Output the (X, Y) coordinate of the center of the cell containing the given text.  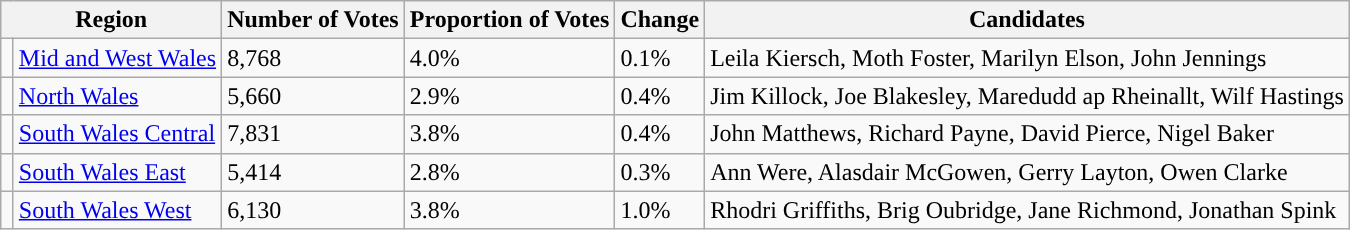
South Wales East (117, 172)
Candidates (1028, 20)
Ann Were, Alasdair McGowen, Gerry Layton, Owen Clarke (1028, 172)
8,768 (314, 58)
South Wales West (117, 210)
Change (660, 20)
John Matthews, Richard Payne, David Pierce, Nigel Baker (1028, 134)
Leila Kiersch, Moth Foster, Marilyn Elson, John Jennings (1028, 58)
5,660 (314, 96)
5,414 (314, 172)
Number of Votes (314, 20)
0.1% (660, 58)
1.0% (660, 210)
4.0% (510, 58)
7,831 (314, 134)
Proportion of Votes (510, 20)
South Wales Central (117, 134)
Mid and West Wales (117, 58)
2.8% (510, 172)
Rhodri Griffiths, Brig Oubridge, Jane Richmond, Jonathan Spink (1028, 210)
North Wales (117, 96)
Jim Killock, Joe Blakesley, Maredudd ap Rheinallt, Wilf Hastings (1028, 96)
2.9% (510, 96)
Region (112, 20)
0.3% (660, 172)
6,130 (314, 210)
